Scan for the cell matching the given text and deliver its (X, Y) coordinate at center. 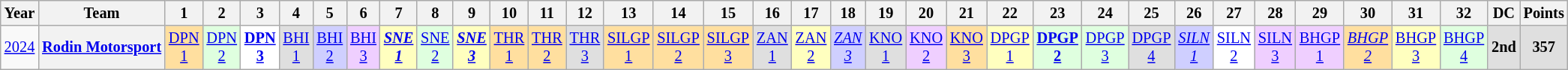
16 (772, 13)
BHGP3 (1416, 47)
BHI1 (297, 47)
THR3 (585, 47)
SILN1 (1194, 47)
SNE2 (435, 47)
ZAN1 (772, 47)
23 (1057, 13)
DPN2 (221, 47)
18 (847, 13)
Team (102, 13)
BHI3 (363, 47)
SNE1 (399, 47)
357 (1544, 47)
Rodin Motorsport (102, 47)
SILN3 (1275, 47)
9 (471, 13)
8 (435, 13)
DPGP3 (1105, 47)
26 (1194, 13)
DPGP4 (1152, 47)
6 (363, 13)
13 (628, 13)
KNO3 (967, 47)
15 (728, 13)
BHGP4 (1464, 47)
BHGP2 (1368, 47)
14 (678, 13)
1 (184, 13)
DPN1 (184, 47)
11 (547, 13)
DC (1504, 13)
SILGP1 (628, 47)
BHGP1 (1320, 47)
27 (1234, 13)
31 (1416, 13)
DPN3 (260, 47)
Points (1544, 13)
28 (1275, 13)
2024 (19, 47)
Year (19, 13)
30 (1368, 13)
17 (811, 13)
12 (585, 13)
19 (886, 13)
10 (509, 13)
SILGP3 (728, 47)
4 (297, 13)
5 (330, 13)
24 (1105, 13)
ZAN2 (811, 47)
3 (260, 13)
SNE3 (471, 47)
DPGP1 (1010, 47)
22 (1010, 13)
25 (1152, 13)
THR2 (547, 47)
21 (967, 13)
29 (1320, 13)
2 (221, 13)
20 (926, 13)
KNO2 (926, 47)
THR1 (509, 47)
KNO1 (886, 47)
SILGP2 (678, 47)
7 (399, 13)
ZAN3 (847, 47)
DPGP2 (1057, 47)
2nd (1504, 47)
BHI2 (330, 47)
SILN2 (1234, 47)
32 (1464, 13)
